Find where the given text appears and provide that cell's center as [X, Y] coordinate. 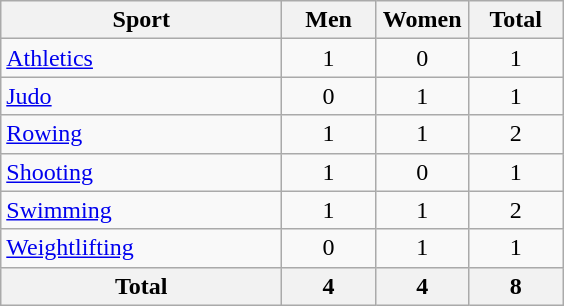
Rowing [142, 134]
Swimming [142, 210]
Men [329, 20]
Women [422, 20]
Athletics [142, 58]
Judo [142, 96]
8 [516, 286]
Sport [142, 20]
Shooting [142, 172]
Weightlifting [142, 248]
